From the cell containing the given text, extract its center point as (X, Y) coordinate. 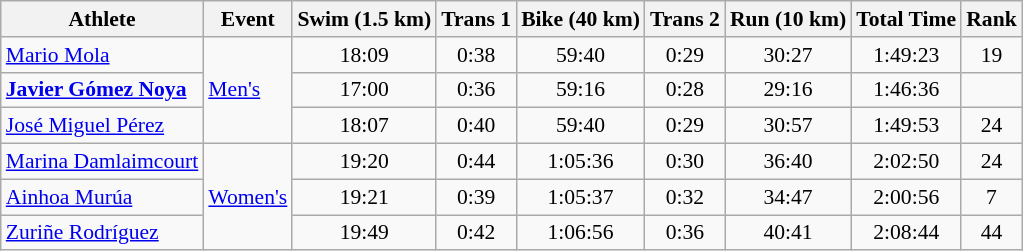
36:40 (788, 162)
0:32 (685, 197)
30:57 (788, 126)
7 (992, 197)
Ainhoa Murúa (102, 197)
Men's (248, 90)
Event (248, 19)
Trans 1 (476, 19)
2:08:44 (906, 233)
30:27 (788, 55)
19 (992, 55)
34:47 (788, 197)
1:49:53 (906, 126)
Athlete (102, 19)
Women's (248, 198)
1:46:36 (906, 90)
1:05:36 (580, 162)
Zuriñe Rodríguez (102, 233)
59:16 (580, 90)
Rank (992, 19)
18:07 (364, 126)
Javier Gómez Noya (102, 90)
Total Time (906, 19)
17:00 (364, 90)
0:42 (476, 233)
Trans 2 (685, 19)
1:49:23 (906, 55)
1:06:56 (580, 233)
Swim (1.5 km) (364, 19)
18:09 (364, 55)
0:39 (476, 197)
Bike (40 km) (580, 19)
40:41 (788, 233)
0:28 (685, 90)
José Miguel Pérez (102, 126)
Mario Mola (102, 55)
0:40 (476, 126)
29:16 (788, 90)
2:02:50 (906, 162)
2:00:56 (906, 197)
Marina Damlaimcourt (102, 162)
19:20 (364, 162)
0:44 (476, 162)
19:49 (364, 233)
Run (10 km) (788, 19)
19:21 (364, 197)
1:05:37 (580, 197)
0:30 (685, 162)
0:38 (476, 55)
44 (992, 233)
